Determine the [x, y] coordinate at the center of the cell enclosing the given text.  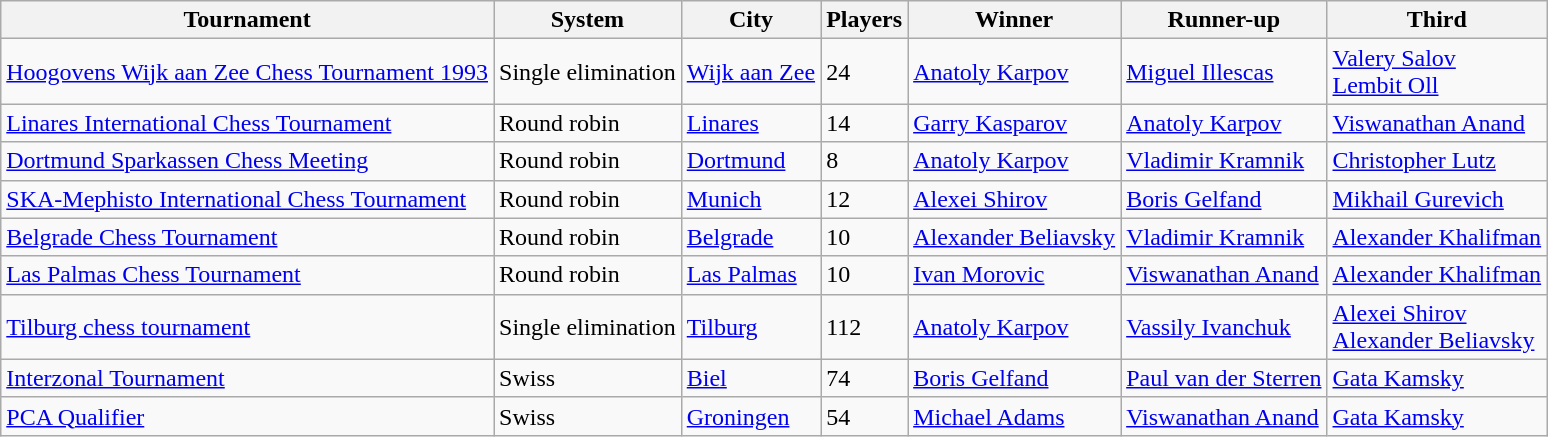
Interzonal Tournament [248, 378]
Wijk aan Zee [750, 72]
Christopher Lutz [1437, 161]
Third [1437, 20]
Hoogovens Wijk aan Zee Chess Tournament 1993 [248, 72]
Las Palmas [750, 275]
Michael Adams [1014, 416]
Linares International Chess Tournament [248, 123]
Alexander Beliavsky [1014, 237]
Belgrade Chess Tournament [248, 237]
Biel [750, 378]
Ivan Morovic [1014, 275]
Garry Kasparov [1014, 123]
Vassily Ivanchuk [1224, 326]
City [750, 20]
Dortmund Sparkassen Chess Meeting [248, 161]
Alexei Shirov Alexander Beliavsky [1437, 326]
Tilburg chess tournament [248, 326]
24 [864, 72]
54 [864, 416]
Groningen [750, 416]
SKA-Mephisto International Chess Tournament [248, 199]
74 [864, 378]
Winner [1014, 20]
Belgrade [750, 237]
Players [864, 20]
Miguel Illescas [1224, 72]
12 [864, 199]
Tournament [248, 20]
Las Palmas Chess Tournament [248, 275]
14 [864, 123]
Mikhail Gurevich [1437, 199]
PCA Qualifier [248, 416]
Tilburg [750, 326]
Valery Salov Lembit Oll [1437, 72]
System [588, 20]
Linares [750, 123]
8 [864, 161]
Paul van der Sterren [1224, 378]
Munich [750, 199]
Alexei Shirov [1014, 199]
112 [864, 326]
Dortmund [750, 161]
Runner-up [1224, 20]
